Detect which cell encompasses the target text, then output its [X, Y] center coordinate. 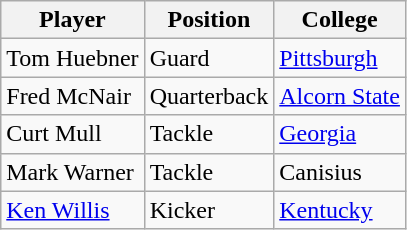
Fred McNair [72, 96]
Alcorn State [340, 96]
Kentucky [340, 210]
Kicker [209, 210]
College [340, 20]
Georgia [340, 134]
Canisius [340, 172]
Position [209, 20]
Pittsburgh [340, 58]
Quarterback [209, 96]
Player [72, 20]
Curt Mull [72, 134]
Mark Warner [72, 172]
Tom Huebner [72, 58]
Guard [209, 58]
Ken Willis [72, 210]
